For the text-containing cell, return its midpoint in (X, Y) coordinate format. 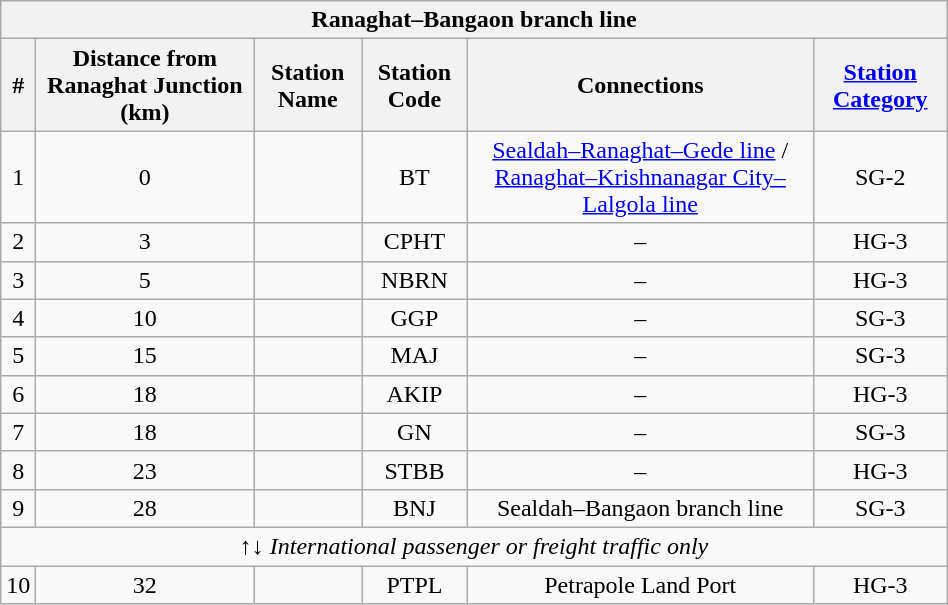
AKIP (414, 394)
Station Code (414, 85)
GGP (414, 318)
15 (145, 356)
23 (145, 470)
28 (145, 508)
NBRN (414, 280)
Connections (640, 85)
7 (18, 432)
6 (18, 394)
Station Category (880, 85)
BT (414, 177)
9 (18, 508)
32 (145, 585)
PTPL (414, 585)
Sealdah–Ranaghat–Gede line / Ranaghat–Krishnanagar City–Lalgola line (640, 177)
STBB (414, 470)
MAJ (414, 356)
Petrapole Land Port (640, 585)
0 (145, 177)
Ranaghat–Bangaon branch line (474, 20)
1 (18, 177)
CPHT (414, 242)
# (18, 85)
8 (18, 470)
Station Name (308, 85)
↑↓ International passenger or freight traffic only (474, 546)
4 (18, 318)
BNJ (414, 508)
2 (18, 242)
GN (414, 432)
SG-2 (880, 177)
Sealdah–Bangaon branch line (640, 508)
Distance from Ranaghat Junction (km) (145, 85)
